From the cell containing the given text, extract its center point as (X, Y) coordinate. 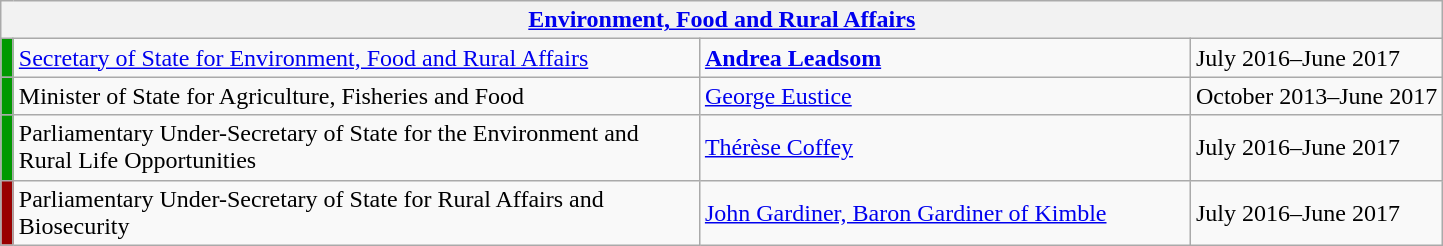
Andrea Leadsom (944, 58)
Thérèse Coffey (944, 148)
Parliamentary Under-Secretary of State for Rural Affairs and Biosecurity (356, 212)
John Gardiner, Baron Gardiner of Kimble (944, 212)
Minister of State for Agriculture, Fisheries and Food (356, 96)
Parliamentary Under-Secretary of State for the Environment and Rural Life Opportunities (356, 148)
Environment, Food and Rural Affairs (722, 20)
George Eustice (944, 96)
Secretary of State for Environment, Food and Rural Affairs (356, 58)
October 2013–June 2017 (1316, 96)
